Locate the cell with the specified text and output its [x, y] center coordinate. 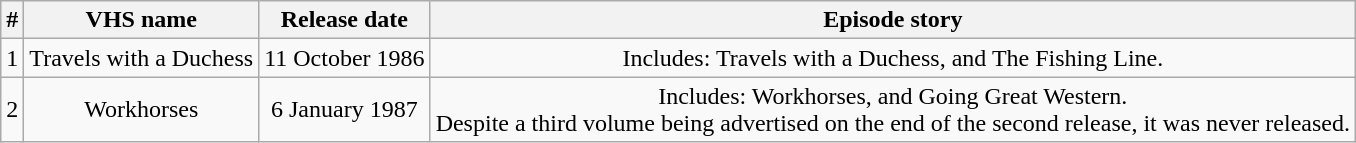
# [12, 20]
Release date [344, 20]
11 October 1986 [344, 58]
1 [12, 58]
2 [12, 110]
Includes: Travels with a Duchess, and The Fishing Line. [892, 58]
VHS name [142, 20]
Travels with a Duchess [142, 58]
Workhorses [142, 110]
Includes: Workhorses, and Going Great Western.Despite a third volume being advertised on the end of the second release, it was never released. [892, 110]
Episode story [892, 20]
6 January 1987 [344, 110]
